Output the [x, y] coordinate of the center of the cell containing the given text.  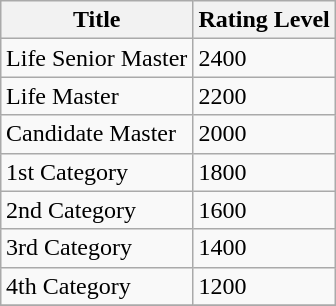
2000 [264, 134]
1400 [264, 248]
1st Category [97, 172]
1600 [264, 210]
3rd Category [97, 248]
2200 [264, 96]
Candidate Master [97, 134]
Rating Level [264, 20]
4th Category [97, 286]
Life Master [97, 96]
2400 [264, 58]
1800 [264, 172]
Title [97, 20]
1200 [264, 286]
Life Senior Master [97, 58]
2nd Category [97, 210]
